Scan for the cell matching the given text and deliver its (x, y) coordinate at center. 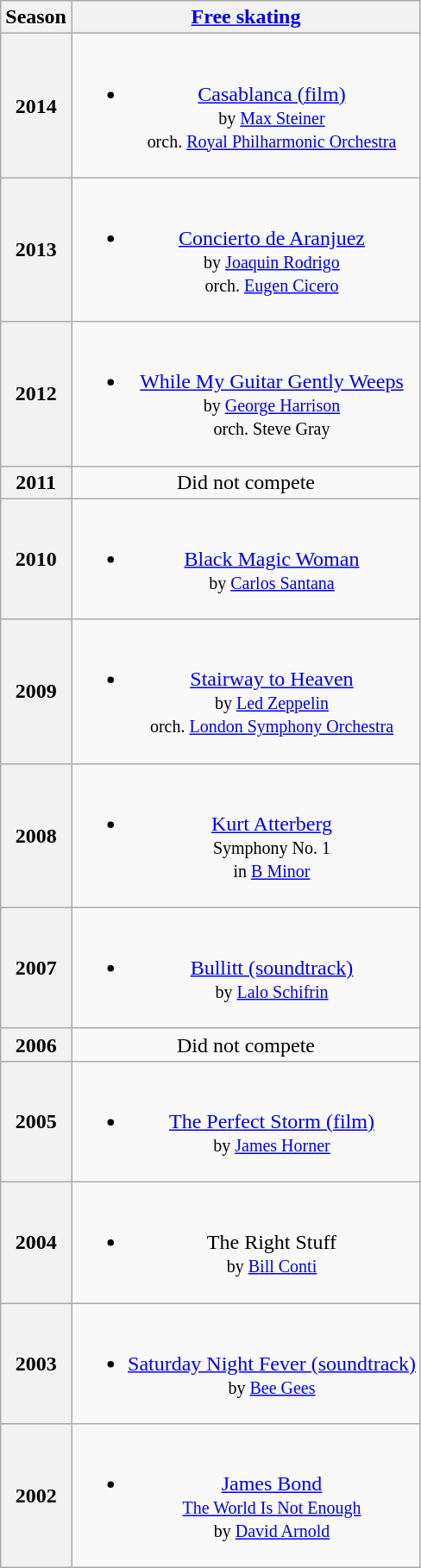
2014 (36, 105)
Free skating (245, 17)
2010 (36, 559)
While My Guitar Gently Weeps by George Harrison orch. Steve Gray (245, 393)
2009 (36, 692)
Saturday Night Fever (soundtrack) by Bee Gees (245, 1363)
2011 (36, 482)
Kurt Atterberg Symphony No. 1 in B Minor (245, 835)
2008 (36, 835)
2006 (36, 1044)
Season (36, 17)
The Right Stuff by Bill Conti (245, 1242)
2003 (36, 1363)
Casablanca (film) by Max Steiner orch. Royal Philharmonic Orchestra (245, 105)
2013 (36, 250)
2007 (36, 968)
Bullitt (soundtrack) by Lalo Schifrin (245, 968)
James Bond The World Is Not Enough by David Arnold (245, 1496)
The Perfect Storm (film) by James Horner (245, 1121)
Concierto de Aranjuez by Joaquin Rodrigo orch. Eugen Cicero (245, 250)
2012 (36, 393)
Stairway to Heaven by Led Zeppelin orch. London Symphony Orchestra (245, 692)
2004 (36, 1242)
2005 (36, 1121)
Black Magic Woman by Carlos Santana (245, 559)
2002 (36, 1496)
